Output the [X, Y] coordinate of the center of the cell containing the given text.  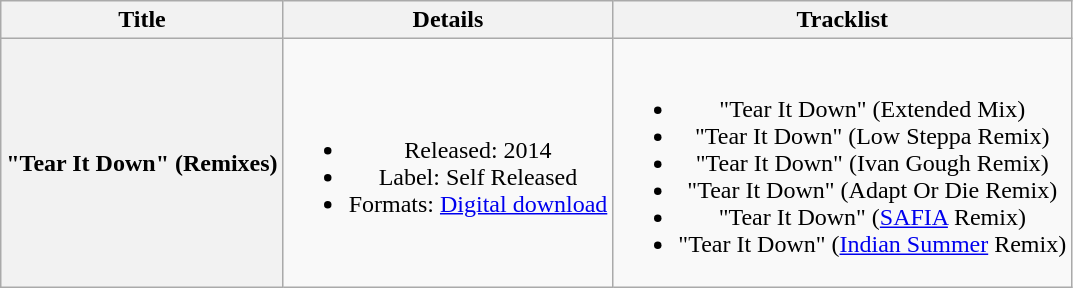
"Tear It Down" (Remixes) [142, 163]
Details [448, 20]
Released: 2014Label: Self ReleasedFormats: Digital download [448, 163]
Title [142, 20]
Tracklist [842, 20]
